Search for the cell housing the specified text and yield its (X, Y) center coordinate. 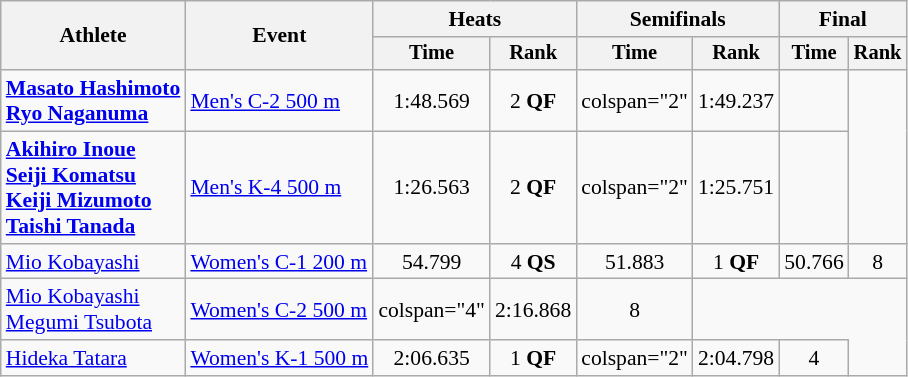
Women's C-1 200 m (279, 262)
54.799 (432, 262)
4 (814, 358)
2:04.798 (736, 358)
Event (279, 36)
51.883 (634, 262)
Final (842, 19)
Men's C-2 500 m (279, 100)
1:48.569 (432, 100)
Semifinals (678, 19)
Men's K-4 500 m (279, 188)
Athlete (94, 36)
Mio KobayashiMegumi Tsubota (94, 310)
Heats (474, 19)
colspan="4" (432, 310)
4 QS (533, 262)
Akihiro InoueSeiji KomatsuKeiji MizumotoTaishi Tanada (94, 188)
2:16.868 (533, 310)
50.766 (814, 262)
Women's C-2 500 m (279, 310)
2:06.635 (432, 358)
1:25.751 (736, 188)
Women's K-1 500 m (279, 358)
Mio Kobayashi (94, 262)
Masato HashimotoRyo Naganuma (94, 100)
1:26.563 (432, 188)
1:49.237 (736, 100)
Hideka Tatara (94, 358)
